Extract the (X, Y) coordinate from the center of the cell holding the provided text.  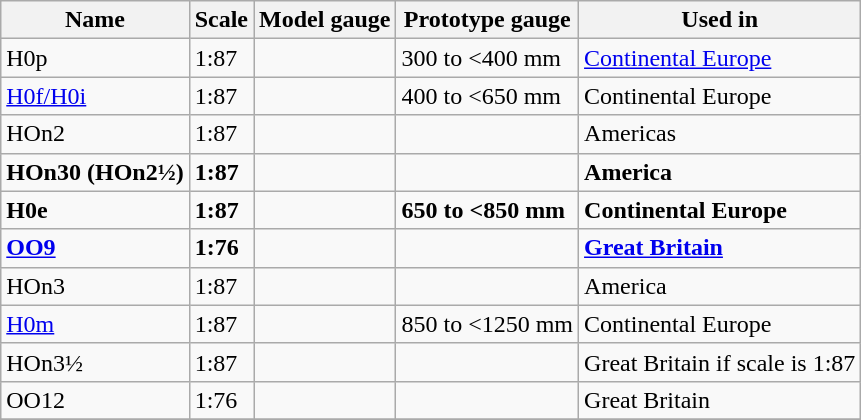
HOn2 (95, 134)
HOn3½ (95, 362)
HOn3 (95, 286)
650 to <850 mm (488, 210)
Great Britain if scale is 1:87 (720, 362)
H0f/H0i (95, 96)
OO9 (95, 248)
400 to <650 mm (488, 96)
Model gauge (325, 20)
300 to <400 mm (488, 58)
H0e (95, 210)
H0p (95, 58)
Used in (720, 20)
Name (95, 20)
Americas (720, 134)
850 to <1250 mm (488, 324)
OO12 (95, 400)
Scale (221, 20)
Prototype gauge (488, 20)
H0m (95, 324)
HOn30 (HOn2½) (95, 172)
